Search for the cell housing the specified text and yield its [x, y] center coordinate. 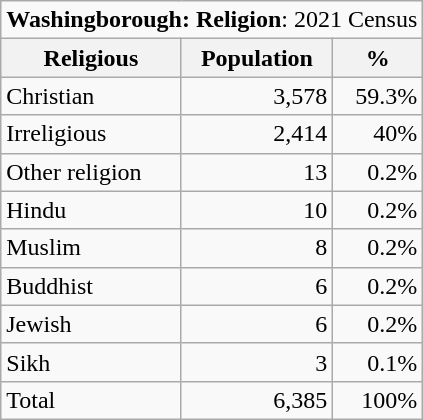
2,414 [257, 134]
Christian [91, 96]
Sikh [91, 362]
3,578 [257, 96]
Buddhist [91, 286]
13 [257, 172]
Total [91, 400]
100% [378, 400]
Hindu [91, 210]
8 [257, 248]
Religious [91, 58]
3 [257, 362]
Washingborough: Religion: 2021 Census [212, 20]
Jewish [91, 324]
40% [378, 134]
Irreligious [91, 134]
59.3% [378, 96]
10 [257, 210]
Population [257, 58]
6,385 [257, 400]
% [378, 58]
Muslim [91, 248]
0.1% [378, 362]
Other religion [91, 172]
